For the text-containing cell, return its midpoint in (X, Y) coordinate format. 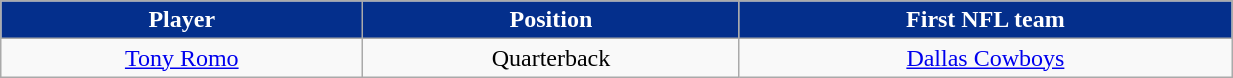
Player (182, 20)
Tony Romo (182, 58)
First NFL team (986, 20)
Quarterback (551, 58)
Dallas Cowboys (986, 58)
Position (551, 20)
